From the cell containing the given text, extract its center point as [x, y] coordinate. 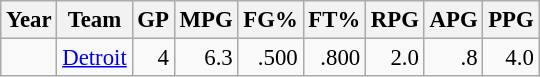
RPG [396, 20]
.8 [454, 58]
4 [153, 58]
Detroit [94, 58]
6.3 [206, 58]
FT% [334, 20]
MPG [206, 20]
APG [454, 20]
4.0 [511, 58]
GP [153, 20]
.800 [334, 58]
.500 [270, 58]
2.0 [396, 58]
Team [94, 20]
FG% [270, 20]
PPG [511, 20]
Year [29, 20]
